Search for the cell housing the specified text and yield its (X, Y) center coordinate. 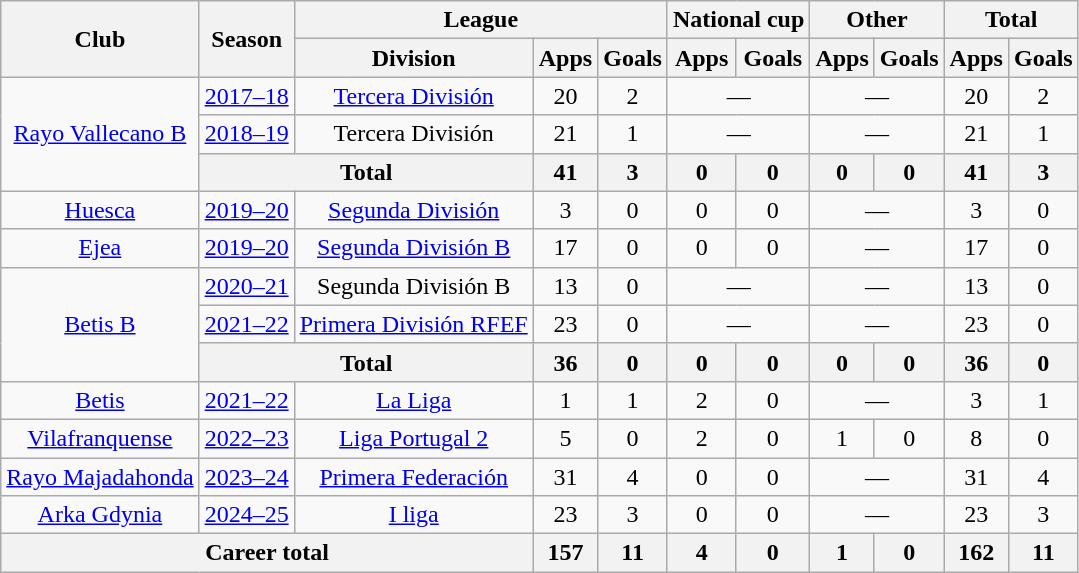
Season (246, 39)
8 (976, 438)
I liga (414, 515)
5 (565, 438)
2024–25 (246, 515)
Ejea (100, 248)
2023–24 (246, 477)
Primera División RFEF (414, 324)
Arka Gdynia (100, 515)
Vilafranquense (100, 438)
Career total (267, 553)
Primera Federación (414, 477)
Betis B (100, 324)
2020–21 (246, 286)
Liga Portugal 2 (414, 438)
Club (100, 39)
2018–19 (246, 134)
157 (565, 553)
National cup (738, 20)
Segunda División (414, 210)
Betis (100, 400)
Division (414, 58)
Rayo Majadahonda (100, 477)
2022–23 (246, 438)
162 (976, 553)
2017–18 (246, 96)
Other (877, 20)
Rayo Vallecano B (100, 134)
League (480, 20)
La Liga (414, 400)
Huesca (100, 210)
